Pinpoint the cell where the given text exists, returning its [X, Y] midpoint coordinate. 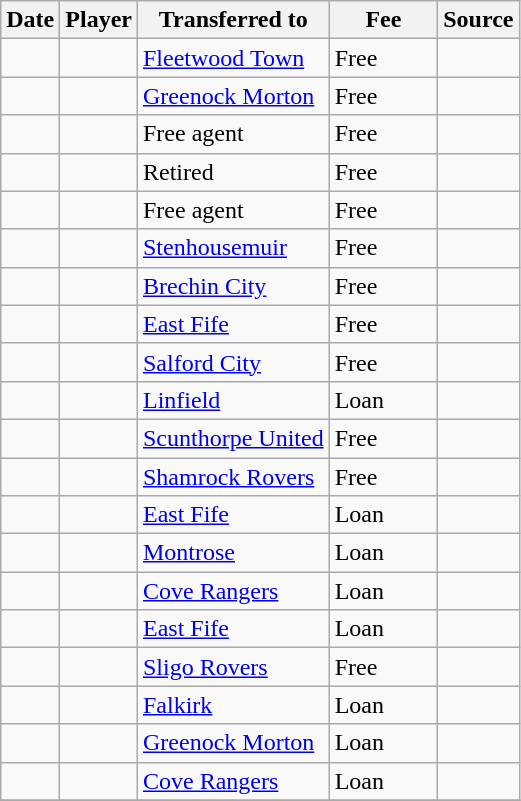
Scunthorpe United [233, 438]
Salford City [233, 362]
Sligo Rovers [233, 667]
Source [478, 20]
Montrose [233, 553]
Transferred to [233, 20]
Player [99, 20]
Shamrock Rovers [233, 477]
Brechin City [233, 286]
Linfield [233, 400]
Falkirk [233, 705]
Fleetwood Town [233, 58]
Retired [233, 172]
Fee [384, 20]
Stenhousemuir [233, 248]
Date [30, 20]
